Identify which cell holds the provided text, then report its (X, Y) central coordinate. 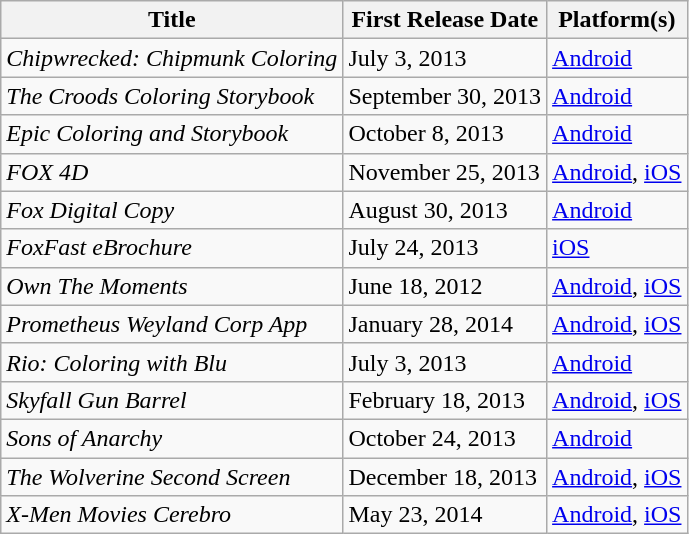
May 23, 2014 (445, 515)
Sons of Anarchy (172, 438)
First Release Date (445, 20)
Title (172, 20)
Own The Moments (172, 286)
Platform(s) (617, 20)
iOS (617, 248)
June 18, 2012 (445, 286)
The Wolverine Second Screen (172, 477)
Chipwrecked: Chipmunk Coloring (172, 58)
Fox Digital Copy (172, 210)
July 24, 2013 (445, 248)
Skyfall Gun Barrel (172, 400)
Epic Coloring and Storybook (172, 134)
The Croods Coloring Storybook (172, 96)
August 30, 2013 (445, 210)
X-Men Movies Cerebro (172, 515)
FoxFast eBrochure (172, 248)
September 30, 2013 (445, 96)
Rio: Coloring with Blu (172, 362)
December 18, 2013 (445, 477)
February 18, 2013 (445, 400)
October 24, 2013 (445, 438)
November 25, 2013 (445, 172)
October 8, 2013 (445, 134)
Prometheus Weyland Corp App (172, 324)
FOX 4D (172, 172)
January 28, 2014 (445, 324)
